Identify which cell holds the provided text, then report its (X, Y) central coordinate. 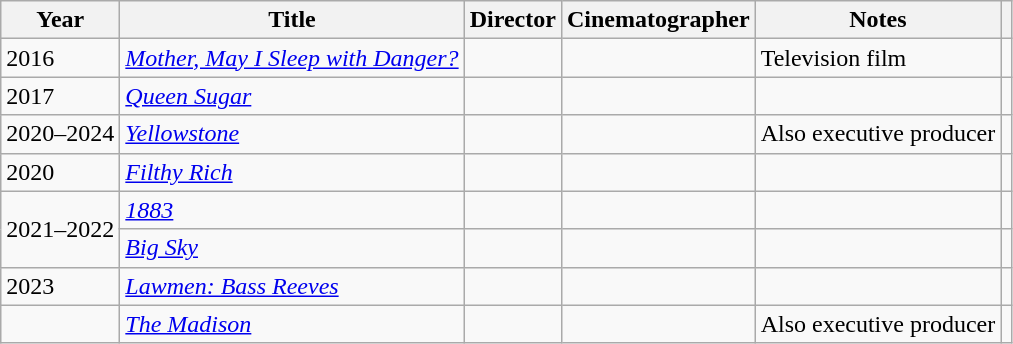
Cinematographer (658, 20)
1883 (292, 210)
Mother, May I Sleep with Danger? (292, 58)
Title (292, 20)
Yellowstone (292, 134)
Queen Sugar (292, 96)
2020 (60, 172)
Lawmen: Bass Reeves (292, 286)
Year (60, 20)
The Madison (292, 324)
2020–2024 (60, 134)
Director (512, 20)
Big Sky (292, 248)
Notes (878, 20)
2021–2022 (60, 229)
2016 (60, 58)
Television film (878, 58)
2023 (60, 286)
2017 (60, 96)
Filthy Rich (292, 172)
